Locate the cell with the specified text and output its (x, y) center coordinate. 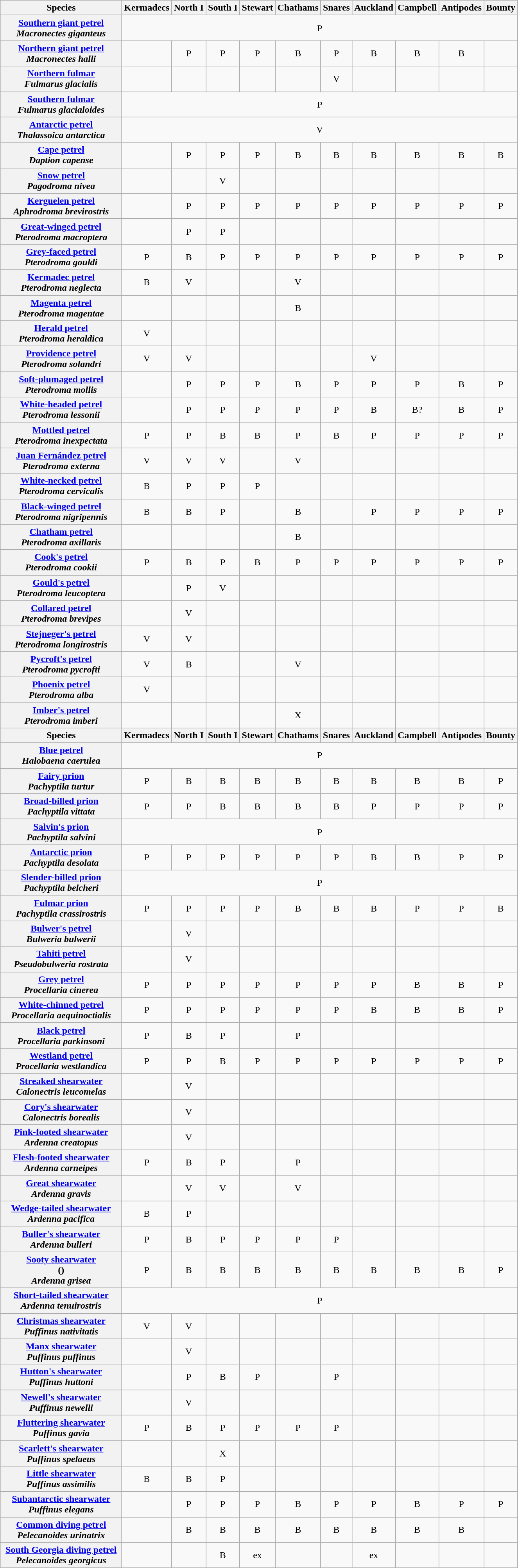
Christmas shearwaterPuffinus nativitatis (61, 1326)
Phoenix petrelPterodroma alba (61, 689)
Imber's petrelPterodroma imberi (61, 715)
Mottled petrelPterodroma inexpectata (61, 435)
Scarlett's shearwaterPuffinus spelaeus (61, 1453)
Buller's shearwaterArdenna bulleri (61, 1239)
White-necked petrelPterodroma cervicalis (61, 486)
Subantarctic shearwaterPuffinus elegans (61, 1504)
Collared petrelPterodroma brevipes (61, 613)
Great shearwaterArdenna gravis (61, 1189)
Stejneger's petrelPterodroma longirostris (61, 638)
Fairy prionPachyptila turtur (61, 781)
Grey-faced petrelPterodroma gouldi (61, 257)
Gould's petrelPterodroma leucoptera (61, 588)
Herald petrelPterodroma heraldica (61, 333)
Flesh-footed shearwaterArdenna carneipes (61, 1163)
Salvin's prionPachyptila salvini (61, 832)
Newell's shearwaterPuffinus newelli (61, 1402)
Southern fulmarFulmarus glacialoides (61, 104)
Wedge-tailed shearwaterArdenna pacifica (61, 1214)
White-headed petrelPterodroma lessonii (61, 410)
Kermadec petrelPterodroma neglecta (61, 282)
Sooty shearwater()Ardenna grisea (61, 1270)
Slender-billed prionPachyptila belcheri (61, 883)
Antarctic petrelThalassoica antarctica (61, 130)
Soft-plumaged petrelPterodroma mollis (61, 384)
Blue petrelHalobaena caerulea (61, 756)
Manx shearwaterPuffinus puffinus (61, 1351)
Chatham petrelPterodroma axillaris (61, 537)
White-chinned petrelProcellaria aequinoctialis (61, 1010)
Northern fulmarFulmarus glacialis (61, 79)
Little shearwaterPuffinus assimilis (61, 1479)
B? (418, 410)
South Georgia diving petrelPelecanoides georgicus (61, 1555)
Black petrelProcellaria parkinsoni (61, 1035)
Fluttering shearwaterPuffinus gavia (61, 1428)
Great-winged petrelPterodroma macroptera (61, 232)
Pink-footed shearwaterArdenna creatopus (61, 1138)
Providence petrelPterodroma solandri (61, 359)
Southern giant petrelMacronectes giganteus (61, 28)
Cook's petrelPterodroma cookii (61, 563)
Pycroft's petrelPterodroma pycrofti (61, 664)
Hutton's shearwaterPuffinus huttoni (61, 1377)
Northern giant petrelMacronectes halli (61, 53)
Kerguelen petrelAphrodroma brevirostris (61, 206)
Streaked shearwaterCalonectris leucomelas (61, 1086)
Magenta petrelPterodroma magentae (61, 307)
Grey petrelProcellaria cinerea (61, 984)
Westland petrelProcellaria westlandica (61, 1061)
Cape petrelDaption capense (61, 155)
Bulwer's petrelBulweria bulwerii (61, 933)
Tahiti petrelPseudobulweria rostrata (61, 959)
Cory's shearwaterCalonectris borealis (61, 1112)
Snow petrelPagodroma nivea (61, 181)
Common diving petrelPelecanoides urinatrix (61, 1530)
Black-winged petrelPterodroma nigripennis (61, 512)
Broad-billed prionPachyptila vittata (61, 807)
Short-tailed shearwaterArdenna tenuirostris (61, 1300)
Juan Fernández petrelPterodroma externa (61, 461)
Fulmar prionPachyptila crassirostris (61, 908)
Antarctic prionPachyptila desolata (61, 858)
